Capture the cell that displays the provided text and extract its (x, y) central coordinate. 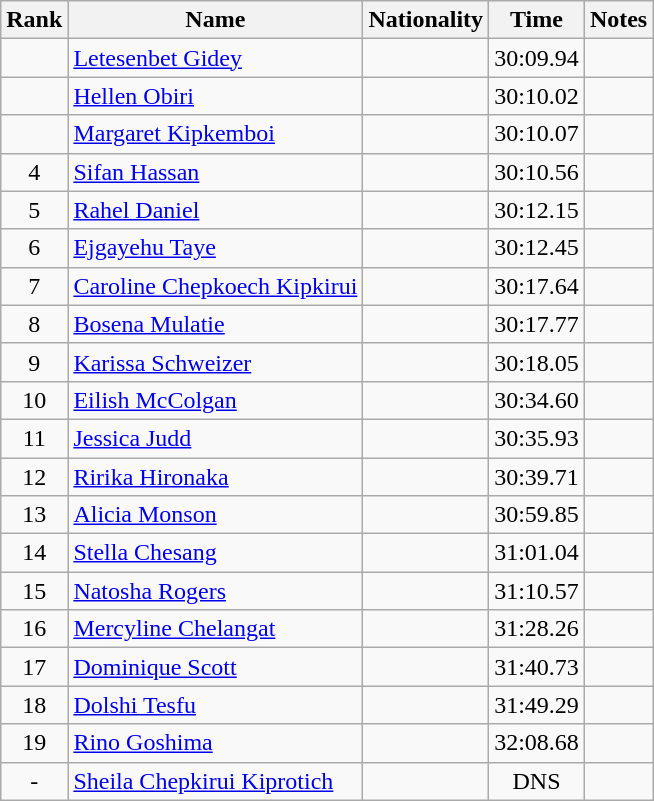
Rank (34, 20)
30:10.07 (537, 134)
Nationality (426, 20)
32:08.68 (537, 743)
30:18.05 (537, 362)
7 (34, 286)
16 (34, 629)
Notes (618, 20)
Dolshi Tesfu (216, 705)
Karissa Schweizer (216, 362)
6 (34, 248)
30:39.71 (537, 477)
4 (34, 172)
30:17.64 (537, 286)
31:28.26 (537, 629)
Eilish McColgan (216, 400)
10 (34, 400)
30:34.60 (537, 400)
15 (34, 591)
Sifan Hassan (216, 172)
30:59.85 (537, 515)
31:10.57 (537, 591)
31:40.73 (537, 667)
8 (34, 324)
Bosena Mulatie (216, 324)
Ririka Hironaka (216, 477)
Mercyline Chelangat (216, 629)
Jessica Judd (216, 438)
9 (34, 362)
Time (537, 20)
19 (34, 743)
30:10.56 (537, 172)
DNS (537, 781)
Rino Goshima (216, 743)
12 (34, 477)
30:12.45 (537, 248)
18 (34, 705)
Dominique Scott (216, 667)
Hellen Obiri (216, 96)
Caroline Chepkoech Kipkirui (216, 286)
31:01.04 (537, 553)
Ejgayehu Taye (216, 248)
13 (34, 515)
30:35.93 (537, 438)
Name (216, 20)
30:10.02 (537, 96)
- (34, 781)
14 (34, 553)
Sheila Chepkirui Kiprotich (216, 781)
30:09.94 (537, 58)
Stella Chesang (216, 553)
30:12.15 (537, 210)
11 (34, 438)
30:17.77 (537, 324)
5 (34, 210)
17 (34, 667)
Letesenbet Gidey (216, 58)
Alicia Monson (216, 515)
Margaret Kipkemboi (216, 134)
Rahel Daniel (216, 210)
31:49.29 (537, 705)
Natosha Rogers (216, 591)
